Search for the cell housing the specified text and yield its (X, Y) center coordinate. 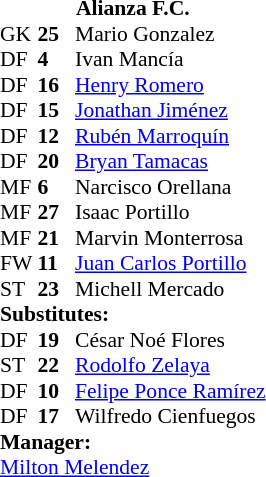
17 (57, 416)
Ivan Mancía (170, 59)
12 (57, 135)
GK (19, 33)
César Noé Flores (170, 339)
Jonathan Jiménez (170, 110)
15 (57, 110)
FW (19, 263)
22 (57, 365)
Mario Gonzalez (170, 33)
Marvin Monterrosa (170, 237)
Manager: (133, 441)
Wilfredo Cienfuegos (170, 416)
Juan Carlos Portillo (170, 263)
10 (57, 390)
19 (57, 339)
Isaac Portillo (170, 212)
Narcisco Orellana (170, 186)
27 (57, 212)
4 (57, 59)
Substitutes: (133, 314)
Rodolfo Zelaya (170, 365)
Henry Romero (170, 84)
Felipe Ponce Ramírez (170, 390)
Rubén Marroquín (170, 135)
11 (57, 263)
21 (57, 237)
6 (57, 186)
Michell Mercado (170, 288)
25 (57, 33)
20 (57, 161)
16 (57, 84)
23 (57, 288)
Bryan Tamacas (170, 161)
